Return the [X, Y] coordinate for the center point of the cell that contains the specified text.  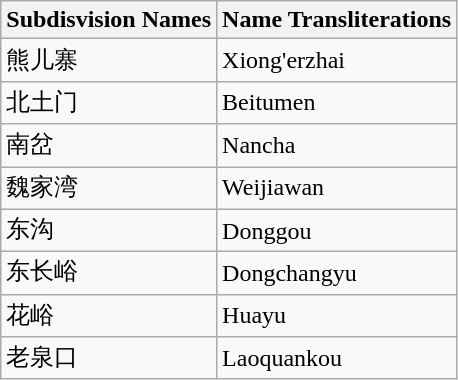
东长峪 [109, 274]
Donggou [337, 230]
花峪 [109, 316]
Xiong'erzhai [337, 60]
老泉口 [109, 358]
Beitumen [337, 102]
Laoquankou [337, 358]
东沟 [109, 230]
Dongchangyu [337, 274]
Weijiawan [337, 188]
魏家湾 [109, 188]
南岔 [109, 146]
北土门 [109, 102]
Name Transliterations [337, 20]
Huayu [337, 316]
Nancha [337, 146]
熊儿寨 [109, 60]
Subdisvision Names [109, 20]
